Extract the [x, y] coordinate from the center of the cell holding the provided text.  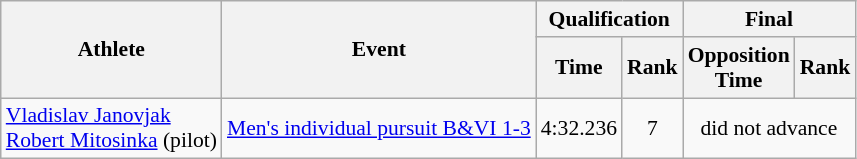
Vladislav Janovjak Robert Mitosinka (pilot) [112, 128]
Final [770, 19]
Time [579, 68]
Athlete [112, 50]
7 [652, 128]
Qualification [610, 19]
Men's individual pursuit B&VI 1-3 [379, 128]
Event [379, 50]
OppositionTime [739, 68]
did not advance [770, 128]
4:32.236 [579, 128]
